Scan for the cell matching the given text and deliver its (x, y) coordinate at center. 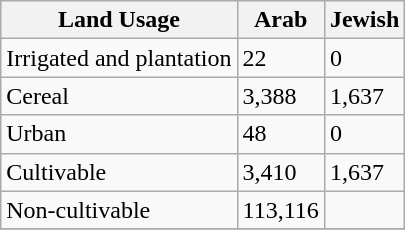
3,410 (280, 172)
22 (280, 58)
Cultivable (119, 172)
Urban (119, 134)
Jewish (364, 20)
Non-cultivable (119, 210)
Land Usage (119, 20)
Arab (280, 20)
Cereal (119, 96)
Irrigated and plantation (119, 58)
48 (280, 134)
3,388 (280, 96)
113,116 (280, 210)
